Pinpoint the cell where the given text exists, returning its [x, y] midpoint coordinate. 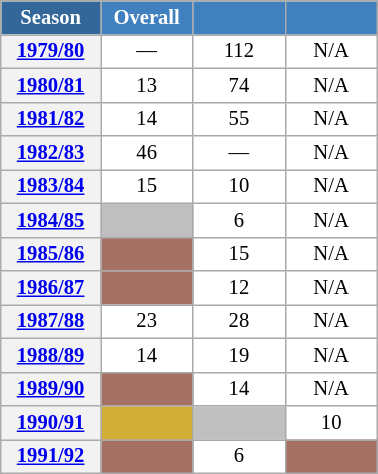
74 [239, 85]
55 [239, 119]
Season [51, 17]
1980/81 [51, 85]
1979/80 [51, 51]
112 [239, 51]
Overall [146, 17]
1982/83 [51, 153]
1987/88 [51, 321]
19 [239, 355]
1991/92 [51, 456]
1990/91 [51, 423]
23 [146, 321]
13 [146, 85]
1986/87 [51, 287]
1984/85 [51, 220]
1983/84 [51, 186]
1981/82 [51, 119]
1988/89 [51, 355]
12 [239, 287]
28 [239, 321]
1985/86 [51, 254]
46 [146, 153]
1989/90 [51, 389]
